Pinpoint the cell where the given text exists, returning its [x, y] midpoint coordinate. 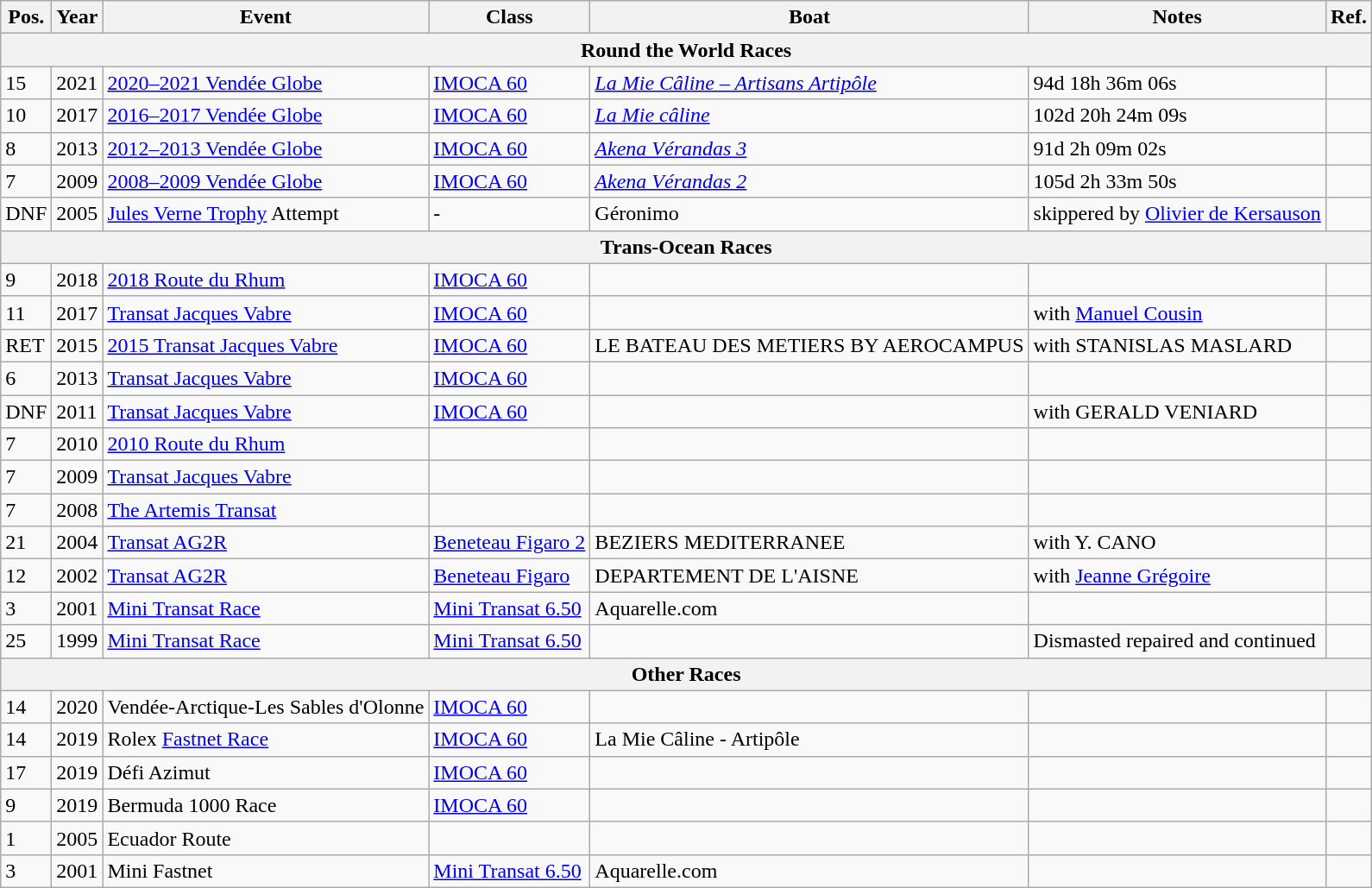
12 [26, 576]
2016–2017 Vendée Globe [266, 116]
LE BATEAU DES METIERS BY AEROCAMPUS [809, 345]
Défi Azimut [266, 772]
- [509, 214]
25 [26, 641]
Other Races [687, 674]
2018 Route du Rhum [266, 280]
2021 [78, 83]
Géronimo [809, 214]
Dismasted repaired and continued [1177, 641]
2012–2013 Vendée Globe [266, 148]
with Manuel Cousin [1177, 312]
105d 2h 33m 50s [1177, 181]
Ecuador Route [266, 838]
8 [26, 148]
2010 [78, 444]
Rolex Fastnet Race [266, 740]
La Mie Câline – Artisans Artipôle [809, 83]
21 [26, 543]
102d 20h 24m 09s [1177, 116]
Pos. [26, 17]
Jules Verne Trophy Attempt [266, 214]
17 [26, 772]
2020–2021 Vendée Globe [266, 83]
15 [26, 83]
91d 2h 09m 02s [1177, 148]
La Mie câline [809, 116]
1999 [78, 641]
Mini Fastnet [266, 871]
skippered by Olivier de Kersauson [1177, 214]
2015 Transat Jacques Vabre [266, 345]
Akena Vérandas 2 [809, 181]
2018 [78, 280]
2020 [78, 707]
2004 [78, 543]
Boat [809, 17]
2010 Route du Rhum [266, 444]
with STANISLAS MASLARD [1177, 345]
DEPARTEMENT DE L'AISNE [809, 576]
2008 [78, 510]
2002 [78, 576]
RET [26, 345]
with Y. CANO [1177, 543]
2011 [78, 412]
La Mie Câline - Artipôle [809, 740]
Year [78, 17]
Bermuda 1000 Race [266, 805]
Akena Vérandas 3 [809, 148]
Beneteau Figaro [509, 576]
Vendée-Arctique-Les Sables d'Olonne [266, 707]
2008–2009 Vendée Globe [266, 181]
with Jeanne Grégoire [1177, 576]
Notes [1177, 17]
6 [26, 378]
The Artemis Transat [266, 510]
94d 18h 36m 06s [1177, 83]
Event [266, 17]
with GERALD VENIARD [1177, 412]
1 [26, 838]
Beneteau Figaro 2 [509, 543]
10 [26, 116]
2015 [78, 345]
BEZIERS MEDITERRANEE [809, 543]
Class [509, 17]
Trans-Ocean Races [687, 247]
11 [26, 312]
Ref. [1348, 17]
Round the World Races [687, 50]
